Detect which cell encompasses the target text, then output its (X, Y) center coordinate. 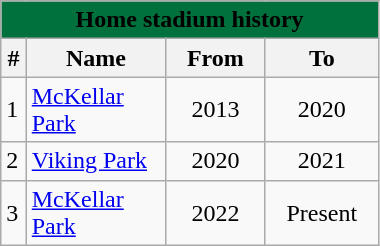
1 (14, 110)
2013 (216, 110)
# (14, 58)
2022 (216, 212)
Viking Park (96, 161)
From (216, 58)
Home stadium history (190, 20)
2 (14, 161)
2021 (322, 161)
Name (96, 58)
3 (14, 212)
To (322, 58)
Present (322, 212)
